Search for the cell housing the specified text and yield its [x, y] center coordinate. 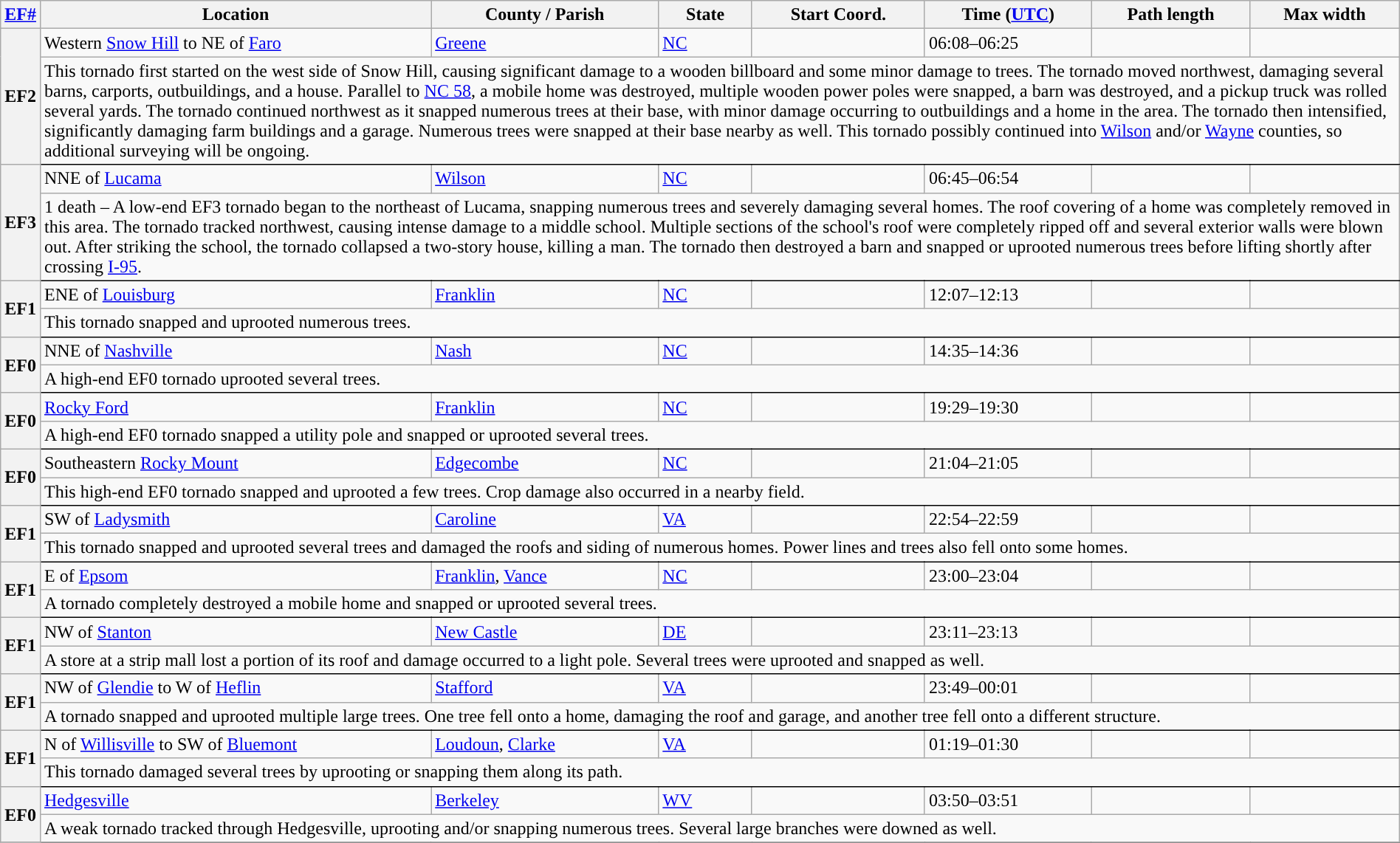
This tornado snapped and uprooted numerous trees. [719, 323]
DE [706, 632]
Location [235, 15]
State [706, 15]
A high-end EF0 tornado snapped a utility pole and snapped or uprooted several trees. [719, 435]
Start Coord. [838, 15]
Path length [1171, 15]
01:19–01:30 [1008, 744]
06:45–06:54 [1008, 179]
Loudoun, Clarke [545, 744]
06:08–06:25 [1008, 43]
NW of Glendie to W of Heflin [235, 688]
Time (UTC) [1008, 15]
Rocky Ford [235, 407]
This tornado damaged several trees by uprooting or snapping them along its path. [719, 772]
NNE of Lucama [235, 179]
12:07–12:13 [1008, 295]
Wilson [545, 179]
A tornado completely destroyed a mobile home and snapped or uprooted several trees. [719, 604]
Southeastern Rocky Mount [235, 463]
Franklin, Vance [545, 576]
Nash [545, 351]
EF2 [21, 97]
New Castle [545, 632]
Western Snow Hill to NE of Faro [235, 43]
Hedgesville [235, 800]
Stafford [545, 688]
NNE of Nashville [235, 351]
03:50–03:51 [1008, 800]
23:49–00:01 [1008, 688]
County / Parish [545, 15]
N of Willisville to SW of Bluemont [235, 744]
This high-end EF0 tornado snapped and uprooted a few trees. Crop damage also occurred in a nearby field. [719, 491]
E of Epsom [235, 576]
EF# [21, 15]
WV [706, 800]
ENE of Louisburg [235, 295]
23:00–23:04 [1008, 576]
This tornado snapped and uprooted several trees and damaged the roofs and siding of numerous homes. Power lines and trees also fell onto some homes. [719, 548]
22:54–22:59 [1008, 520]
Greene [545, 43]
21:04–21:05 [1008, 463]
A weak tornado tracked through Hedgesville, uprooting and/or snapping numerous trees. Several large branches were downed as well. [719, 828]
NW of Stanton [235, 632]
EF3 [21, 223]
Max width [1325, 15]
A store at a strip mall lost a portion of its roof and damage occurred to a light pole. Several trees were uprooted and snapped as well. [719, 660]
Berkeley [545, 800]
A high-end EF0 tornado uprooted several trees. [719, 379]
14:35–14:36 [1008, 351]
Edgecombe [545, 463]
SW of Ladysmith [235, 520]
Caroline [545, 520]
19:29–19:30 [1008, 407]
23:11–23:13 [1008, 632]
